Detect which cell encompasses the target text, then output its [X, Y] center coordinate. 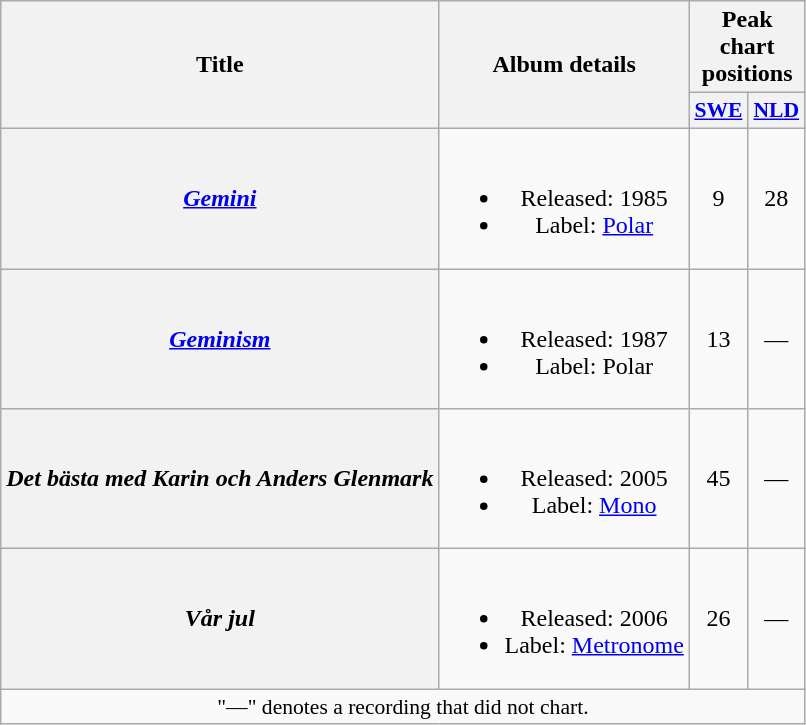
Gemini [220, 198]
Title [220, 65]
NLD [776, 111]
45 [718, 479]
Released: 1985Label: Polar [564, 198]
9 [718, 198]
Released: 1987Label: Polar [564, 338]
Det bästa med Karin och Anders Glenmark [220, 479]
26 [718, 619]
28 [776, 198]
Released: 2006Label: Metronome [564, 619]
"—" denotes a recording that did not chart. [403, 707]
Album details [564, 65]
Vår jul [220, 619]
SWE [718, 111]
13 [718, 338]
Geminism [220, 338]
Released: 2005Label: Mono [564, 479]
Peak chart positions [747, 47]
